Provide the [x, y] coordinate of the cell's center where the given text is located.  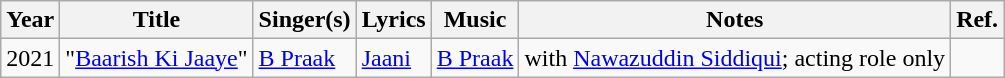
"Baarish Ki Jaaye" [156, 58]
Jaani [394, 58]
Notes [735, 20]
Title [156, 20]
Music [475, 20]
with Nawazuddin Siddiqui; acting role only [735, 58]
Ref. [978, 20]
Lyrics [394, 20]
Singer(s) [304, 20]
2021 [30, 58]
Year [30, 20]
